For the text-containing cell, return its midpoint in [x, y] coordinate format. 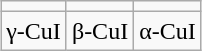
β-CuI [100, 31]
γ-CuI [34, 31]
α-CuI [168, 31]
